From the cell containing the given text, extract its center point as (X, Y) coordinate. 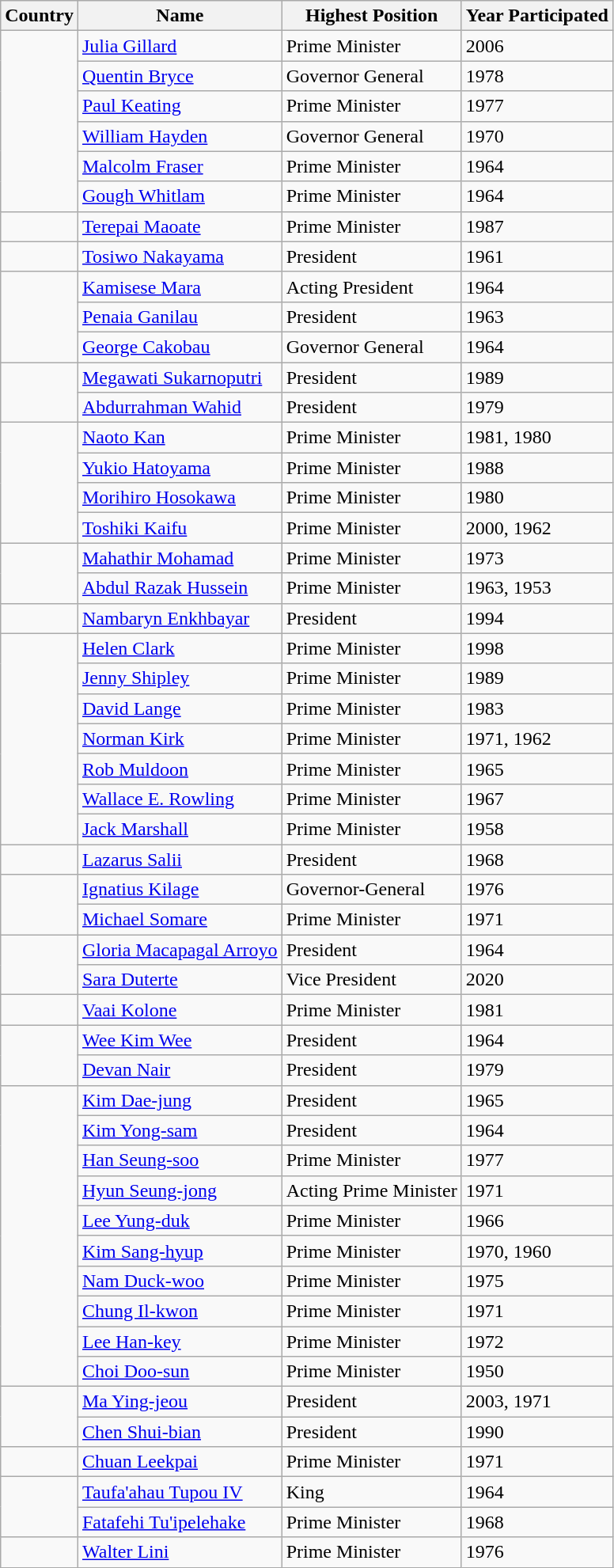
2000, 1962 (536, 528)
Lee Han-key (180, 1342)
Ignatius Kilage (180, 890)
Kim Sang-hyup (180, 1251)
Sara Duterte (180, 980)
Highest Position (372, 16)
Fatafehi Tu'ipelehake (180, 1522)
Chuan Leekpai (180, 1462)
1958 (536, 829)
William Hayden (180, 136)
Taufa'ahau Tupou IV (180, 1492)
George Cakobau (180, 347)
1970 (536, 136)
1988 (536, 468)
1978 (536, 76)
1972 (536, 1342)
Morihiro Hosokawa (180, 498)
Paul Keating (180, 106)
Michael Somare (180, 920)
1950 (536, 1372)
Rob Muldoon (180, 769)
1983 (536, 708)
1963, 1953 (536, 588)
Kim Yong-sam (180, 1130)
Vice President (372, 980)
Chung Il-kwon (180, 1311)
Jack Marshall (180, 829)
1998 (536, 648)
Ma Ying-jeou (180, 1402)
Choi Doo-sun (180, 1372)
Tosiwo Nakayama (180, 256)
Toshiki Kaifu (180, 528)
Helen Clark (180, 648)
2003, 1971 (536, 1402)
Gloria Macapagal Arroyo (180, 950)
Wee Kim Wee (180, 1040)
1970, 1960 (536, 1251)
1975 (536, 1281)
Han Seung-soo (180, 1160)
King (372, 1492)
Wallace E. Rowling (180, 799)
Yukio Hatoyama (180, 468)
2020 (536, 980)
1981, 1980 (536, 438)
2006 (536, 46)
1967 (536, 799)
Governor-General (372, 890)
Julia Gillard (180, 46)
Abdul Razak Hussein (180, 588)
1966 (536, 1221)
Kim Dae-jung (180, 1100)
Country (40, 16)
Acting Prime Minister (372, 1190)
Chen Shui-bian (180, 1432)
Nambaryn Enkhbayar (180, 618)
1981 (536, 1010)
1980 (536, 498)
Gough Whitlam (180, 196)
Penaia Ganilau (180, 317)
Megawati Sukarnoputri (180, 378)
Quentin Bryce (180, 76)
Nam Duck-woo (180, 1281)
Name (180, 16)
Jenny Shipley (180, 678)
Abdurrahman Wahid (180, 408)
Acting President (372, 287)
1971, 1962 (536, 738)
Hyun Seung-jong (180, 1190)
Lazarus Salii (180, 859)
1990 (536, 1432)
Devan Nair (180, 1070)
Vaai Kolone (180, 1010)
Walter Lini (180, 1552)
1963 (536, 317)
Norman Kirk (180, 738)
Mahathir Mohamad (180, 558)
1987 (536, 226)
1961 (536, 256)
1973 (536, 558)
Terepai Maoate (180, 226)
1994 (536, 618)
Lee Yung-duk (180, 1221)
Malcolm Fraser (180, 166)
Year Participated (536, 16)
Kamisese Mara (180, 287)
Naoto Kan (180, 438)
David Lange (180, 708)
